For the text-containing cell, return its midpoint in [X, Y] coordinate format. 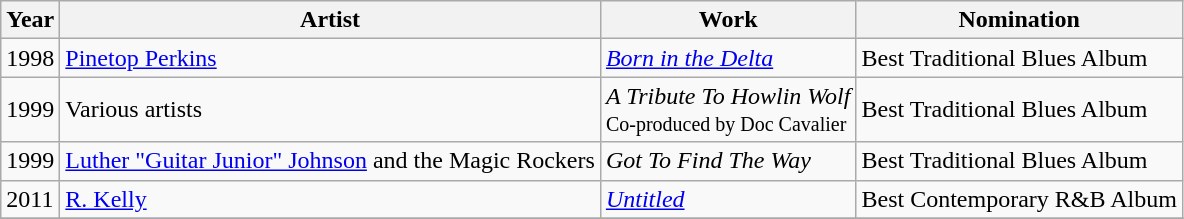
Untitled [728, 199]
R. Kelly [330, 199]
Born in the Delta [728, 58]
Artist [330, 20]
Got To Find The Way [728, 161]
A Tribute To Howlin WolfCo-produced by Doc Cavalier [728, 110]
Best Contemporary R&B Album [1019, 199]
Various artists [330, 110]
Work [728, 20]
2011 [30, 199]
Nomination [1019, 20]
Pinetop Perkins [330, 58]
Year [30, 20]
Luther "Guitar Junior" Johnson and the Magic Rockers [330, 161]
1998 [30, 58]
